Output the (x, y) coordinate of the center of the cell containing the given text.  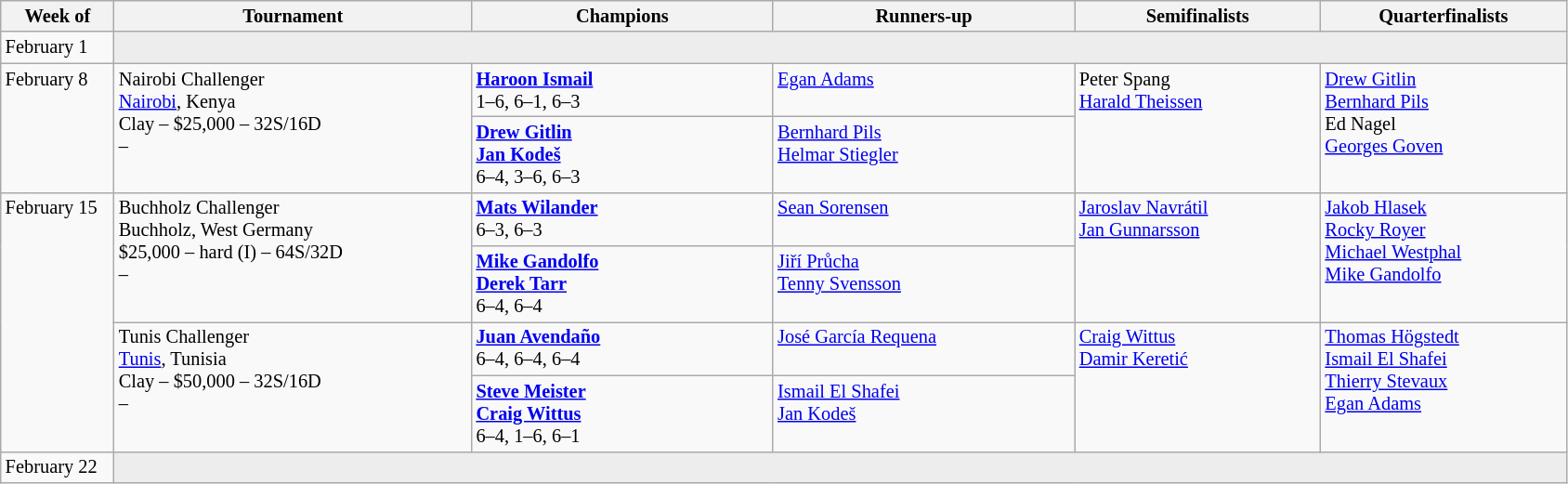
Mike Gandolfo Derek Tarr6–4, 6–4 (622, 284)
Haroon Ismail 1–6, 6–1, 6–3 (622, 90)
Jakob Hlasek Rocky Royer Michael Westphal Mike Gandolfo (1444, 256)
Peter Spang Harald Theissen (1198, 128)
José García Requena (923, 348)
Champions (622, 16)
Bernhard Pils Helmar Stiegler (923, 154)
Ismail El Shafei Jan Kodeš (923, 413)
Drew Gitlin Bernhard Pils Ed Nagel Georges Goven (1444, 128)
Quarterfinalists (1444, 16)
Thomas Högstedt Ismail El Shafei Thierry Stevaux Egan Adams (1444, 386)
Drew Gitlin Jan Kodeš6–4, 3–6, 6–3 (622, 154)
February 1 (58, 47)
Nairobi Challenger Nairobi, KenyaClay – $25,000 – 32S/16D – (294, 128)
Week of (58, 16)
February 15 (58, 321)
February 22 (58, 467)
Sean Sorensen (923, 219)
Buchholz Challenger Buchholz, West Germany$25,000 – hard (I) – 64S/32D – (294, 256)
Mats Wilander 6–3, 6–3 (622, 219)
Juan Avendaño 6–4, 6–4, 6–4 (622, 348)
Craig Wittus Damir Keretić (1198, 386)
Jaroslav Navrátil Jan Gunnarsson (1198, 256)
Steve Meister Craig Wittus6–4, 1–6, 6–1 (622, 413)
Egan Adams (923, 90)
Jiří Průcha Tenny Svensson (923, 284)
Tournament (294, 16)
Semifinalists (1198, 16)
Tunis Challenger Tunis, TunisiaClay – $50,000 – 32S/16D – (294, 386)
February 8 (58, 128)
Runners-up (923, 16)
